Scan for the cell matching the given text and deliver its [x, y] coordinate at center. 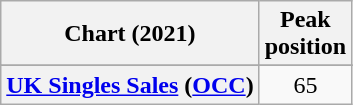
Chart (2021) [130, 34]
65 [305, 85]
Peak position [305, 34]
UK Singles Sales (OCC) [130, 85]
